Identify which cell holds the provided text, then report its (x, y) central coordinate. 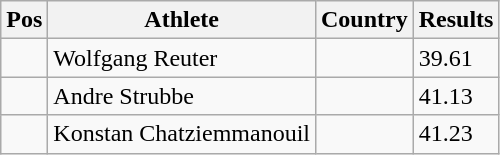
Wolfgang Reuter (182, 58)
Country (364, 20)
39.61 (456, 58)
Results (456, 20)
Athlete (182, 20)
Pos (24, 20)
41.13 (456, 96)
41.23 (456, 134)
Konstan Chatziemmanouil (182, 134)
Andre Strubbe (182, 96)
